Find where the given text appears and provide that cell's center as [X, Y] coordinate. 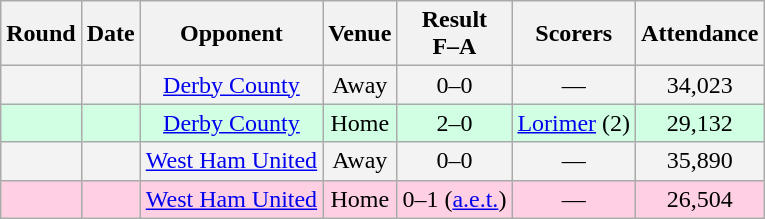
29,132 [700, 123]
0–1 (a.e.t.) [454, 199]
Opponent [231, 34]
26,504 [700, 199]
2–0 [454, 123]
Lorimer (2) [574, 123]
Scorers [574, 34]
Round [41, 34]
Attendance [700, 34]
Venue [360, 34]
Date [110, 34]
ResultF–A [454, 34]
35,890 [700, 161]
34,023 [700, 85]
